From the cell containing the given text, extract its center point as (X, Y) coordinate. 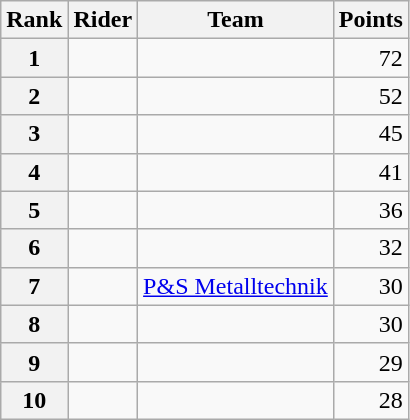
9 (34, 362)
10 (34, 400)
Points (370, 20)
P&S Metalltechnik (236, 286)
36 (370, 210)
41 (370, 172)
Team (236, 20)
2 (34, 96)
29 (370, 362)
52 (370, 96)
8 (34, 324)
6 (34, 248)
45 (370, 134)
Rank (34, 20)
4 (34, 172)
Rider (103, 20)
72 (370, 58)
7 (34, 286)
5 (34, 210)
32 (370, 248)
28 (370, 400)
3 (34, 134)
1 (34, 58)
